Search for the cell housing the specified text and yield its [X, Y] center coordinate. 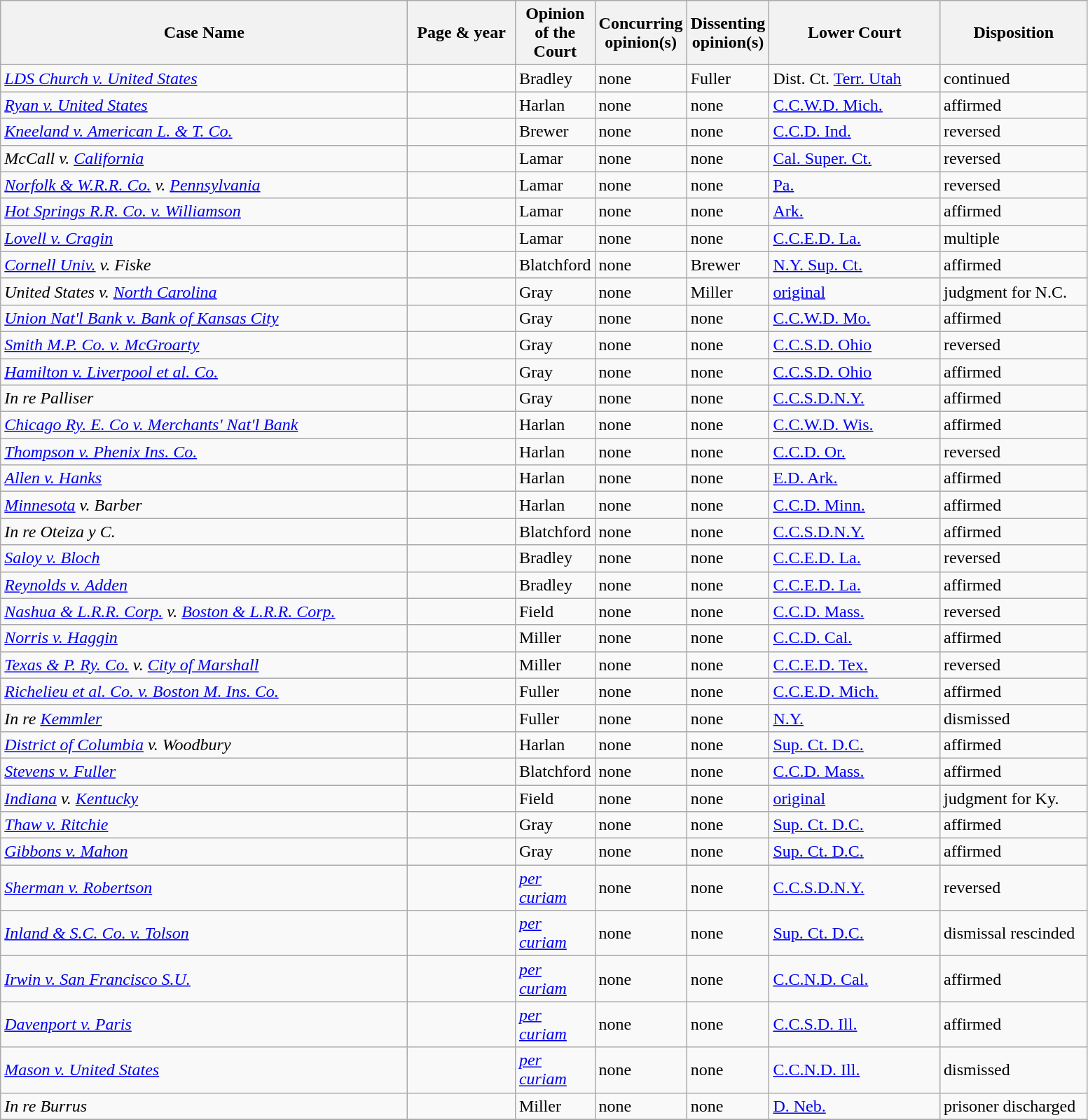
In re Palliser [205, 399]
Saloy v. Bloch [205, 558]
McCall v. California [205, 158]
Concurring opinion(s) [640, 33]
Smith M.P. Co. v. McGroarty [205, 345]
C.C.E.D. Tex. [855, 665]
Hamilton v. Liverpool et al. Co. [205, 372]
C.C.D. Ind. [855, 132]
C.C.E.D. Mich. [855, 691]
C.C.D. Minn. [855, 505]
Hot Springs R.R. Co. v. Williamson [205, 212]
Minnesota v. Barber [205, 505]
dismissal rescinded [1013, 933]
Union Nat'l Bank v. Bank of Kansas City [205, 318]
District of Columbia v. Woodbury [205, 745]
Thaw v. Ritchie [205, 825]
judgment for N.C. [1013, 291]
C.C.S.D. Ill. [855, 1024]
Ryan v. United States [205, 105]
In re Oteiza y C. [205, 532]
D. Neb. [855, 1106]
C.C.N.D. Cal. [855, 979]
Ark. [855, 212]
Case Name [205, 33]
Cal. Super. Ct. [855, 158]
In re Kemmler [205, 718]
LDS Church v. United States [205, 78]
Disposition [1013, 33]
multiple [1013, 238]
Page & year [462, 33]
Gibbons v. Mahon [205, 852]
Kneeland v. American L. & T. Co. [205, 132]
Thompson v. Phenix Ins. Co. [205, 452]
C.C.N.D. Ill. [855, 1070]
Nashua & L.R.R. Corp. v. Boston & L.R.R. Corp. [205, 611]
In re Burrus [205, 1106]
Irwin v. San Francisco S.U. [205, 979]
Sherman v. Robertson [205, 888]
Dissenting opinion(s) [728, 33]
C.C.W.D. Wis. [855, 425]
N.Y. [855, 718]
Allen v. Hanks [205, 478]
Mason v. United States [205, 1070]
Texas & P. Ry. Co. v. City of Marshall [205, 665]
Richelieu et al. Co. v. Boston M. Ins. Co. [205, 691]
Pa. [855, 185]
Lower Court [855, 33]
Dist. Ct. Terr. Utah [855, 78]
N.Y. Sup. Ct. [855, 265]
Chicago Ry. E. Co v. Merchants' Nat'l Bank [205, 425]
C.C.W.D. Mich. [855, 105]
Norfolk & W.R.R. Co. v. Pennsylvania [205, 185]
Davenport v. Paris [205, 1024]
Norris v. Haggin [205, 638]
Stevens v. Fuller [205, 771]
Inland & S.C. Co. v. Tolson [205, 933]
Cornell Univ. v. Fiske [205, 265]
C.C.D. Or. [855, 452]
C.C.W.D. Mo. [855, 318]
E.D. Ark. [855, 478]
Lovell v. Cragin [205, 238]
C.C.D. Cal. [855, 638]
continued [1013, 78]
Opinion of the Court [555, 33]
United States v. North Carolina [205, 291]
Reynolds v. Adden [205, 585]
judgment for Ky. [1013, 798]
prisoner discharged [1013, 1106]
Indiana v. Kentucky [205, 798]
